From the cell containing the given text, extract its center point as [x, y] coordinate. 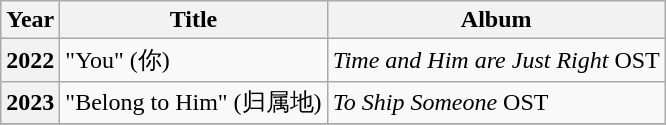
Year [30, 20]
2023 [30, 102]
"Belong to Him" (归属地) [194, 102]
To Ship Someone OST [496, 102]
2022 [30, 60]
Time and Him are Just Right OST [496, 60]
Album [496, 20]
"You" (你) [194, 60]
Title [194, 20]
